Extract the [x, y] coordinate from the center of the cell holding the provided text.  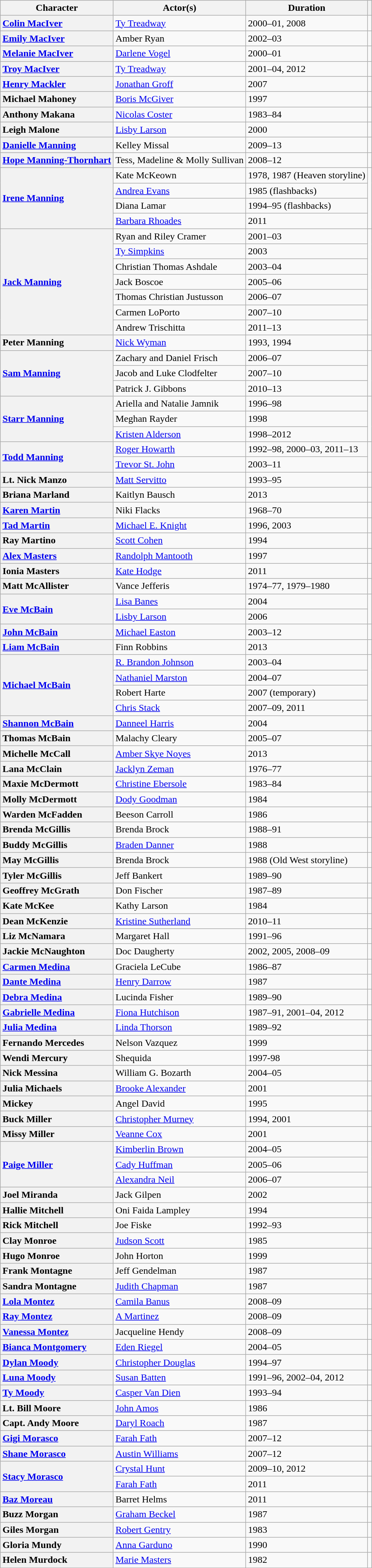
Amber Skye Noyes [179, 754]
Jacob and Luke Clodfelter [179, 373]
1994, 2001 [307, 1119]
Rick Mitchell [57, 1225]
Brenda McGillis [57, 830]
Liam McBain [57, 647]
1993, 1994 [307, 343]
Casper Van Dien [179, 1392]
2000–01, 2008 [307, 23]
Don Fischer [179, 890]
Alex Masters [57, 556]
Christine Ebersole [179, 784]
Nick Messina [57, 1073]
Maxie McDermott [57, 784]
Nathaniel Marston [179, 678]
Susan Batten [179, 1377]
Finn Robbins [179, 647]
1983 [307, 1530]
Matt McAllister [57, 586]
Dean McKenzie [57, 921]
Kathy Larson [179, 906]
Austin Williams [179, 1454]
2007–09, 2011 [307, 708]
Darlene Vogel [179, 54]
Karen Martin [57, 510]
Jacklyn Zeman [179, 769]
Luna Moody [57, 1377]
Ty Moody [57, 1392]
1987–89 [307, 890]
Scott Cohen [179, 541]
Buzz Morgan [57, 1514]
Lucinda Fisher [179, 997]
1998–2012 [307, 434]
Zachary and Daniel Frisch [179, 358]
Hugo Monroe [57, 1256]
Marie Masters [179, 1560]
2010–13 [307, 388]
Joe Fiske [179, 1225]
Dante Medina [57, 982]
Veanne Cox [179, 1134]
Christopher Murney [179, 1119]
Character [57, 8]
Michael E. Knight [179, 525]
2002, 2005, 2008–09 [307, 952]
Capt. Andy Moore [57, 1423]
Malachy Cleary [179, 738]
Stacy Morasco [57, 1476]
Warden McFadden [57, 814]
Kristine Sutherland [179, 921]
1987–91, 2001–04, 2012 [307, 1012]
Nicolas Coster [179, 114]
Todd Manning [57, 457]
1992–93 [307, 1225]
Patrick J. Gibbons [179, 388]
Graciela LeCube [179, 967]
1978, 1987 (Heaven storyline) [307, 175]
Beeson Carroll [179, 814]
Niki Flacks [179, 510]
Lola Montez [57, 1301]
Eve McBain [57, 609]
Braden Danner [179, 845]
Henry Mackler [57, 84]
Briana Marland [57, 495]
Randolph Mantooth [179, 556]
Ryan and Riley Cramer [179, 236]
1998 [307, 419]
Bianca Montgomery [57, 1347]
John McBain [57, 632]
Chris Stack [179, 708]
A Martinez [179, 1317]
Tess, Madeline & Molly Sullivan [179, 160]
Alexandra Neil [179, 1180]
Helen Murdock [57, 1560]
Carmen Medina [57, 967]
Eden Riegel [179, 1347]
1985 [307, 1241]
Shane Morasco [57, 1454]
Tad Martin [57, 525]
2003–12 [307, 632]
Meghan Rayder [179, 419]
Kaitlyn Bausch [179, 495]
Joel Miranda [57, 1195]
Oni Faida Lampley [179, 1210]
Ray Montez [57, 1317]
Sandra Montagne [57, 1286]
May McGillis [57, 860]
Robert Harte [179, 693]
Boris McGiver [179, 99]
2009–10, 2012 [307, 1469]
1997-98 [307, 1058]
Anthony Makana [57, 114]
Ariella and Natalie Jamnik [179, 403]
Lt. Bill Moore [57, 1408]
Actor(s) [179, 8]
1995 [307, 1103]
1994–97 [307, 1362]
1976–77 [307, 769]
Kelley Missal [179, 145]
Christian Thomas Ashdale [179, 267]
Barbara Rhoades [179, 221]
2002 [307, 1195]
Debra Medina [57, 997]
Julia Medina [57, 1027]
2009–13 [307, 145]
2000 [307, 130]
Vance Jefferis [179, 586]
Clay Monroe [57, 1241]
Ionia Masters [57, 571]
Gigi Morasco [57, 1438]
1991–96, 2002–04, 2012 [307, 1377]
Starr Manning [57, 419]
Lana McClain [57, 769]
Vanessa Montez [57, 1332]
Baz Moreau [57, 1499]
Jacqueline Hendy [179, 1332]
Nelson Vazquez [179, 1043]
Sam Manning [57, 373]
1990 [307, 1545]
Molly McDermott [57, 799]
Carmen LoPorto [179, 312]
Michael Easton [179, 632]
1992–98, 2000–03, 2011–13 [307, 449]
Emily MacIver [57, 38]
Fernando Mercedes [57, 1043]
1968–70 [307, 510]
Nick Wyman [179, 343]
1988 [307, 845]
Paige Miller [57, 1164]
Michael McBain [57, 685]
2011–13 [307, 327]
2002–03 [307, 38]
Frank Montagne [57, 1271]
Mickey [57, 1103]
Andrea Evans [179, 191]
Judson Scott [179, 1241]
Danneel Harris [179, 723]
Liz McNamara [57, 936]
Leigh Malone [57, 130]
Shequida [179, 1058]
2010–11 [307, 921]
Buck Miller [57, 1119]
2006 [307, 616]
1993–94 [307, 1392]
2008–12 [307, 160]
Robert Gentry [179, 1530]
Dylan Moody [57, 1362]
2001–04, 2012 [307, 69]
Gloria Mundy [57, 1545]
Jack Boscoe [179, 282]
Christopher Douglas [179, 1362]
Kimberlin Brown [179, 1149]
1996–98 [307, 403]
Hallie Mitchell [57, 1210]
Duration [307, 8]
Hope Manning-Thornhart [57, 160]
Trevor St. John [179, 465]
Cady Huffman [179, 1165]
1988–91 [307, 830]
Julia Michaels [57, 1088]
Lt. Nick Manzo [57, 480]
Geoffrey McGrath [57, 890]
Jeff Bankert [179, 875]
Camila Banus [179, 1301]
2000–01 [307, 54]
Fiona Hutchison [179, 1012]
1993–95 [307, 480]
Roger Howarth [179, 449]
Thomas McBain [57, 738]
2005–07 [307, 738]
1974–77, 1979–1980 [307, 586]
Troy MacIver [57, 69]
Matt Servitto [179, 480]
1989–92 [307, 1027]
2001–03 [307, 236]
1991–96 [307, 936]
Kristen Alderson [179, 434]
1986–87 [307, 967]
Ray Martino [57, 541]
Thomas Christian Justusson [179, 297]
2003–11 [307, 465]
Irene Manning [57, 198]
2004–07 [307, 678]
William G. Bozarth [179, 1073]
Kate Hodge [179, 571]
Tyler McGillis [57, 875]
Danielle Manning [57, 145]
Giles Morgan [57, 1530]
Doc Daugherty [179, 952]
Jeff Gendelman [179, 1271]
Margaret Hall [179, 936]
Michael Mahoney [57, 99]
Barret Helms [179, 1499]
2003 [307, 251]
Amber Ryan [179, 38]
Jonathan Groff [179, 84]
Diana Lamar [179, 206]
Shannon McBain [57, 723]
Andrew Trischitta [179, 327]
Graham Beckel [179, 1514]
Melanie MacIver [57, 54]
1996, 2003 [307, 525]
Henry Darrow [179, 982]
Michelle McCall [57, 754]
Gabrielle Medina [57, 1012]
Brooke Alexander [179, 1088]
Kate McKee [57, 906]
R. Brandon Johnson [179, 662]
Kate McKeown [179, 175]
Jackie McNaughton [57, 952]
Ty Simpkins [179, 251]
Jack Gilpen [179, 1195]
John Horton [179, 1256]
Linda Thorson [179, 1027]
Jack Manning [57, 282]
Missy Miller [57, 1134]
Colin MacIver [57, 23]
Buddy McGillis [57, 845]
Lisa Banes [179, 601]
Crystal Hunt [179, 1469]
Anna Garduno [179, 1545]
Dody Goodman [179, 799]
Peter Manning [57, 343]
1982 [307, 1560]
2007 (temporary) [307, 693]
1988 (Old West storyline) [307, 860]
Wendi Mercury [57, 1058]
John Amos [179, 1408]
Angel David [179, 1103]
1994–95 (flashbacks) [307, 206]
2007 [307, 84]
Judith Chapman [179, 1286]
Daryl Roach [179, 1423]
1985 (flashbacks) [307, 191]
